Pinpoint the cell where the given text exists, returning its (X, Y) midpoint coordinate. 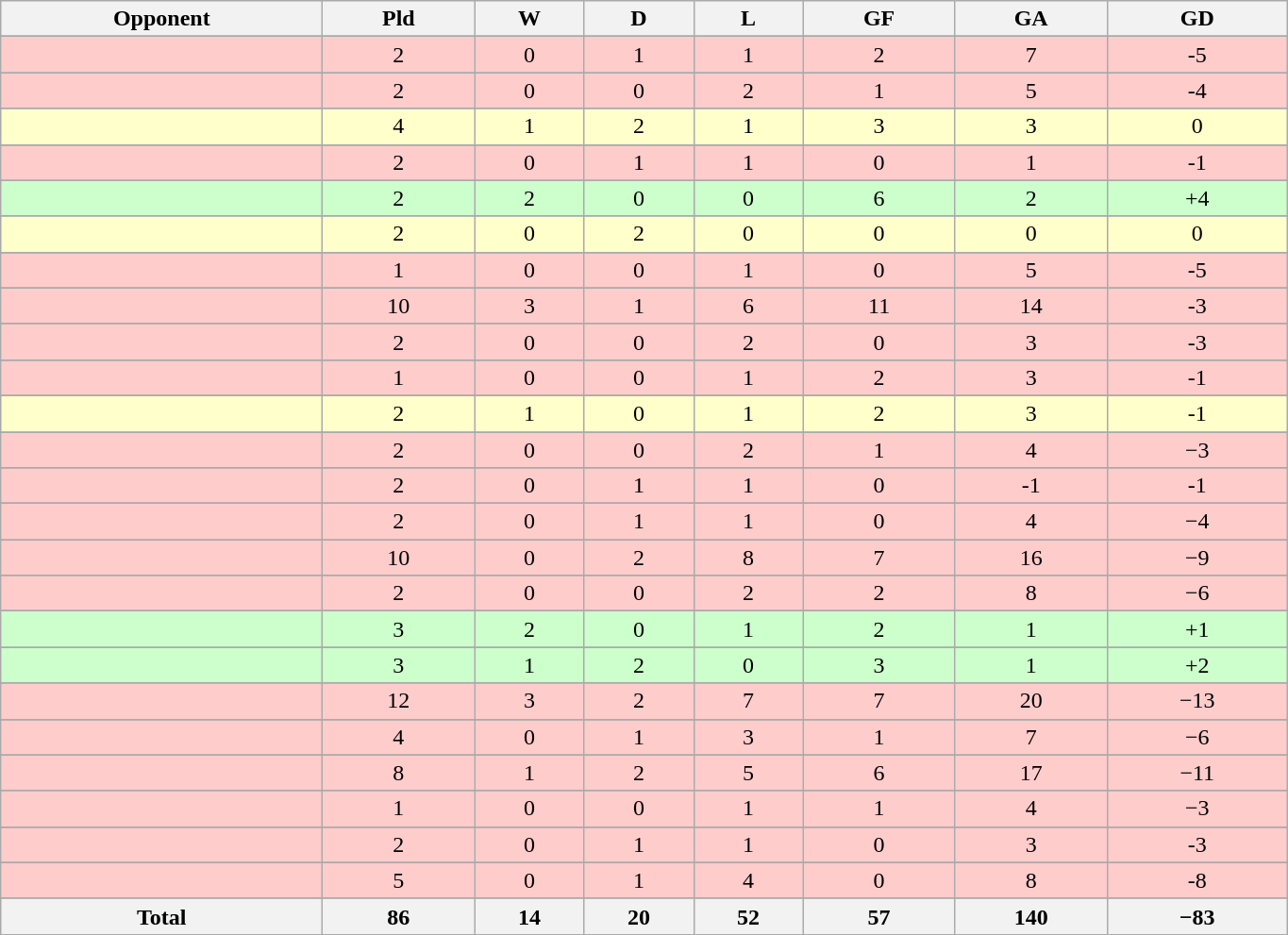
11 (879, 306)
12 (398, 701)
Opponent (162, 19)
Pld (398, 19)
+4 (1196, 198)
−4 (1196, 522)
-8 (1196, 880)
+1 (1196, 629)
−13 (1196, 701)
GA (1030, 19)
86 (398, 916)
+2 (1196, 665)
L (748, 19)
GD (1196, 19)
D (639, 19)
−83 (1196, 916)
140 (1030, 916)
GF (879, 19)
−11 (1196, 773)
57 (879, 916)
Total (162, 916)
-4 (1196, 91)
17 (1030, 773)
52 (748, 916)
16 (1030, 558)
−9 (1196, 558)
W (529, 19)
